Return [x, y] of the center of cell containing provided text 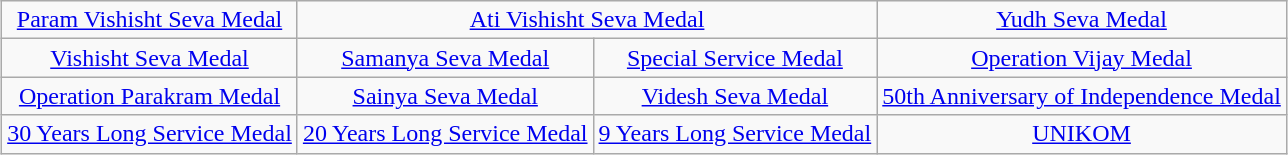
20 Years Long Service Medal [445, 134]
Param Vishisht Seva Medal [150, 20]
Special Service Medal [735, 58]
50th Anniversary of Independence Medal [1082, 96]
UNIKOM [1082, 134]
30 Years Long Service Medal [150, 134]
Videsh Seva Medal [735, 96]
Operation Vijay Medal [1082, 58]
Sainya Seva Medal [445, 96]
Ati Vishisht Seva Medal [586, 20]
Samanya Seva Medal [445, 58]
Vishisht Seva Medal [150, 58]
9 Years Long Service Medal [735, 134]
Yudh Seva Medal [1082, 20]
Operation Parakram Medal [150, 96]
